Pinpoint the cell where the given text exists, returning its (x, y) midpoint coordinate. 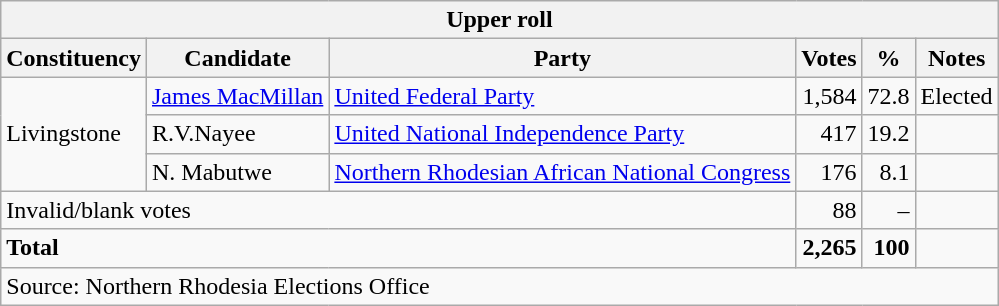
19.2 (888, 134)
Constituency (74, 58)
Notes (956, 58)
Votes (829, 58)
– (888, 210)
Invalid/blank votes (398, 210)
Elected (956, 96)
417 (829, 134)
Upper roll (500, 20)
Candidate (237, 58)
R.V.Nayee (237, 134)
8.1 (888, 172)
100 (888, 248)
% (888, 58)
Northern Rhodesian African National Congress (562, 172)
N. Mabutwe (237, 172)
176 (829, 172)
Total (398, 248)
72.8 (888, 96)
United Federal Party (562, 96)
Livingstone (74, 134)
United National Independence Party (562, 134)
1,584 (829, 96)
Party (562, 58)
88 (829, 210)
2,265 (829, 248)
James MacMillan (237, 96)
Source: Northern Rhodesia Elections Office (500, 286)
